Locate the cell with the specified text and output its (X, Y) center coordinate. 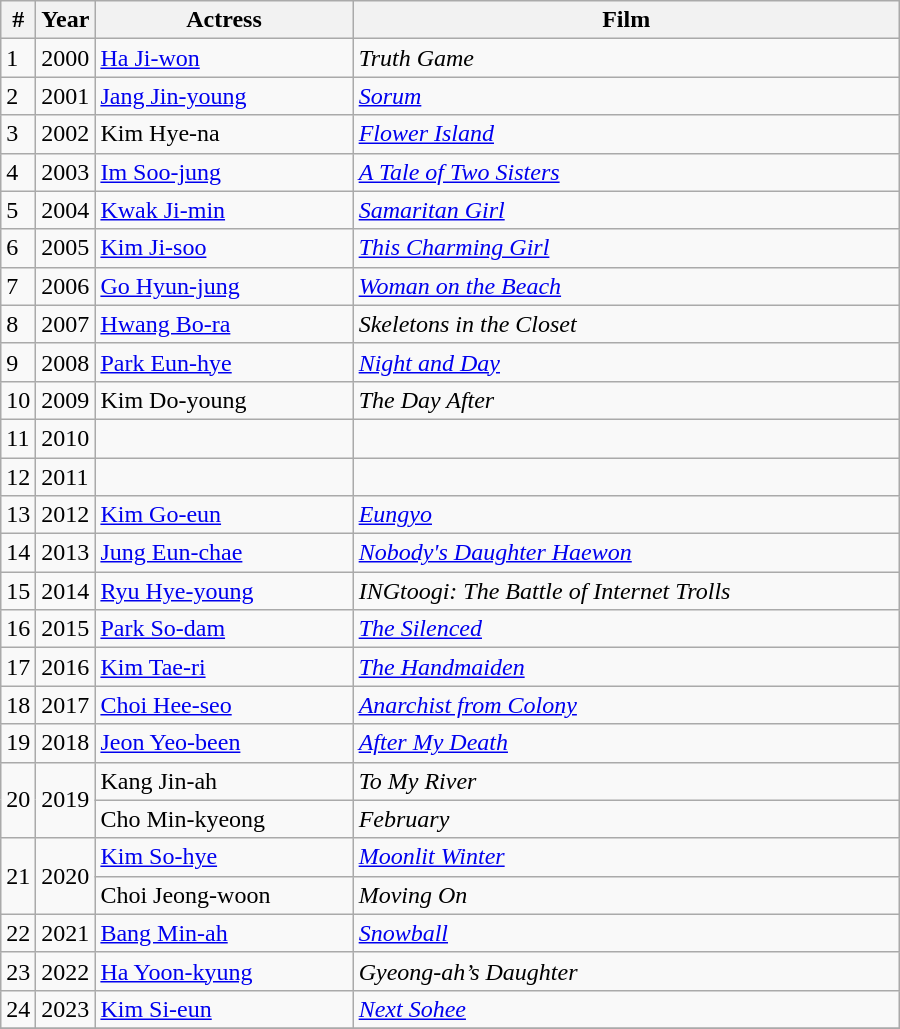
This Charming Girl (626, 248)
Cho Min-kyeong (224, 819)
After My Death (626, 743)
Gyeong-ah’s Daughter (626, 971)
Jung Eun-chae (224, 553)
Night and Day (626, 362)
Kim Hye-na (224, 134)
20 (18, 800)
7 (18, 286)
14 (18, 553)
2002 (66, 134)
2004 (66, 210)
Im Soo-jung (224, 172)
Skeletons in the Closet (626, 324)
Truth Game (626, 58)
Woman on the Beach (626, 286)
2010 (66, 438)
Moonlit Winter (626, 857)
Snowball (626, 933)
2017 (66, 705)
12 (18, 477)
Kim Si-eun (224, 1009)
2000 (66, 58)
# (18, 20)
21 (18, 876)
2022 (66, 971)
2003 (66, 172)
Go Hyun-jung (224, 286)
2005 (66, 248)
Choi Hee-seo (224, 705)
The Silenced (626, 629)
2019 (66, 800)
Park Eun-hye (224, 362)
Next Sohee (626, 1009)
Kim Tae-ri (224, 667)
2018 (66, 743)
Eungyo (626, 515)
Sorum (626, 96)
8 (18, 324)
5 (18, 210)
Samaritan Girl (626, 210)
3 (18, 134)
The Handmaiden (626, 667)
16 (18, 629)
To My River (626, 781)
Anarchist from Colony (626, 705)
1 (18, 58)
Nobody's Daughter Haewon (626, 553)
Jeon Yeo-been (224, 743)
2015 (66, 629)
6 (18, 248)
Kim Ji-soo (224, 248)
Park So-dam (224, 629)
Ryu Hye-young (224, 591)
Bang Min-ah (224, 933)
4 (18, 172)
Kim So-hye (224, 857)
Ha Ji-won (224, 58)
2009 (66, 400)
Choi Jeong-woon (224, 895)
2013 (66, 553)
9 (18, 362)
2 (18, 96)
2006 (66, 286)
Kang Jin-ah (224, 781)
Hwang Bo-ra (224, 324)
11 (18, 438)
2012 (66, 515)
10 (18, 400)
INGtoogi: The Battle of Internet Trolls (626, 591)
Kwak Ji-min (224, 210)
2014 (66, 591)
Kim Do-young (224, 400)
18 (18, 705)
Kim Go-eun (224, 515)
19 (18, 743)
23 (18, 971)
Film (626, 20)
2016 (66, 667)
2020 (66, 876)
Actress (224, 20)
17 (18, 667)
2021 (66, 933)
A Tale of Two Sisters (626, 172)
15 (18, 591)
Year (66, 20)
February (626, 819)
2023 (66, 1009)
Jang Jin-young (224, 96)
2011 (66, 477)
Ha Yoon-kyung (224, 971)
Flower Island (626, 134)
2007 (66, 324)
24 (18, 1009)
13 (18, 515)
2008 (66, 362)
The Day After (626, 400)
Moving On (626, 895)
22 (18, 933)
2001 (66, 96)
